For the text-containing cell, return its midpoint in (X, Y) coordinate format. 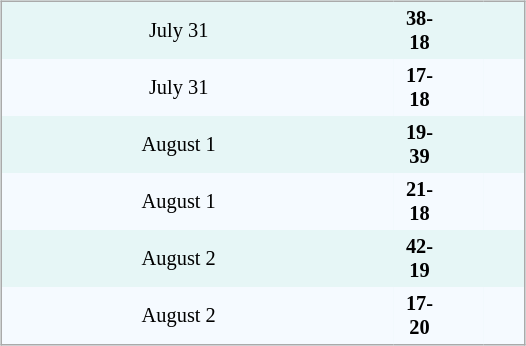
19-39 (419, 144)
42-19 (419, 258)
17-18 (419, 88)
38-18 (419, 30)
17-20 (419, 316)
21-18 (419, 202)
